Search for the cell housing the specified text and yield its [x, y] center coordinate. 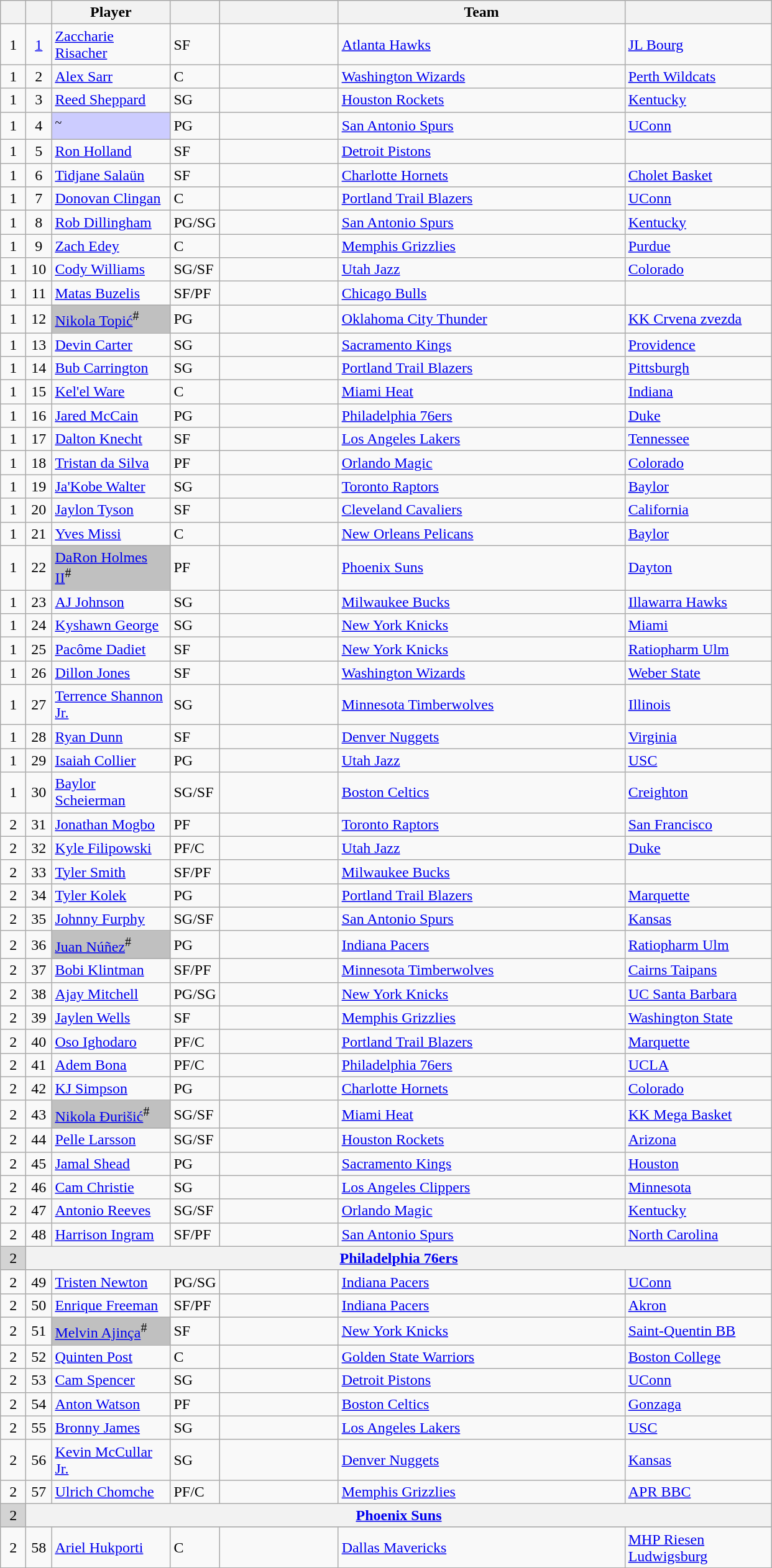
4 [39, 125]
California [698, 510]
Creighton [698, 793]
36 [39, 944]
Enrique Freeman [111, 1305]
24 [39, 626]
11 [39, 293]
Pittsburgh [698, 368]
Oklahoma City Thunder [481, 319]
Matas Buzelis [111, 293]
KK Mega Basket [698, 1114]
57 [39, 1492]
47 [39, 1211]
42 [39, 1088]
16 [39, 416]
Harrison Ingram [111, 1234]
32 [39, 848]
15 [39, 392]
Oso Ighodaro [111, 1041]
Cholet Basket [698, 175]
Kel'el Ware [111, 392]
KJ Simpson [111, 1088]
30 [39, 793]
22 [39, 568]
Tidjane Salaün [111, 175]
JL Bourg [698, 45]
Jared McCain [111, 416]
KK Crvena zvezda [698, 319]
51 [39, 1331]
10 [39, 270]
Johnny Furphy [111, 919]
Nikola Đurišić# [111, 1114]
Cleveland Cavaliers [481, 510]
3 [39, 100]
20 [39, 510]
53 [39, 1380]
Antonio Reeves [111, 1211]
Ulrich Chomche [111, 1492]
Tyler Smith [111, 872]
Weber State [698, 673]
Atlanta Hawks [481, 45]
Kyle Filipowski [111, 848]
14 [39, 368]
34 [39, 895]
44 [39, 1140]
Illawarra Hawks [698, 602]
26 [39, 673]
Baylor Scheierman [111, 793]
Ariel Hukporti [111, 1547]
Virginia [698, 737]
New Orleans Pelicans [481, 534]
UC Santa Barbara [698, 994]
Bobi Klintman [111, 970]
Kevin McCullar Jr. [111, 1460]
39 [39, 1018]
49 [39, 1282]
Kyshawn George [111, 626]
DaRon Holmes II# [111, 568]
Alex Sarr [111, 76]
Juan Núñez# [111, 944]
Ajay Mitchell [111, 994]
Saint-Quentin BB [698, 1331]
54 [39, 1404]
46 [39, 1187]
18 [39, 463]
Illinois [698, 704]
Houston [698, 1164]
AJ Johnson [111, 602]
Pelle Larsson [111, 1140]
Perth Wildcats [698, 76]
Pacôme Dadiet [111, 649]
Chicago Bulls [481, 293]
Dayton [698, 568]
Donovan Clingan [111, 199]
Tristen Newton [111, 1282]
Rob Dillingham [111, 222]
9 [39, 246]
Miami [698, 626]
Bub Carrington [111, 368]
50 [39, 1305]
Player [111, 12]
Ryan Dunn [111, 737]
Ja'Kobe Walter [111, 486]
Tyler Kolek [111, 895]
MHP Riesen Ludwigsburg [698, 1547]
23 [39, 602]
Adem Bona [111, 1065]
Zach Edey [111, 246]
Zaccharie Risacher [111, 45]
Jaylen Wells [111, 1018]
35 [39, 919]
21 [39, 534]
Devin Carter [111, 345]
6 [39, 175]
55 [39, 1428]
Dillon Jones [111, 673]
17 [39, 439]
12 [39, 319]
33 [39, 872]
25 [39, 649]
~ [111, 125]
5 [39, 152]
Tennessee [698, 439]
Reed Sheppard [111, 100]
37 [39, 970]
Providence [698, 345]
Ron Holland [111, 152]
31 [39, 824]
Gonzaga [698, 1404]
Quinten Post [111, 1357]
Akron [698, 1305]
27 [39, 704]
Cam Spencer [111, 1380]
40 [39, 1041]
Team [481, 12]
Washington State [698, 1018]
North Carolina [698, 1234]
41 [39, 1065]
29 [39, 760]
Dalton Knecht [111, 439]
Minnesota [698, 1187]
52 [39, 1357]
UCLA [698, 1065]
Yves Missi [111, 534]
Dallas Mavericks [481, 1547]
Jonathan Mogbo [111, 824]
Cody Williams [111, 270]
Purdue [698, 246]
43 [39, 1114]
Terrence Shannon Jr. [111, 704]
Tristan da Silva [111, 463]
Bronny James [111, 1428]
13 [39, 345]
Cairns Taipans [698, 970]
Nikola Topić# [111, 319]
58 [39, 1547]
Boston College [698, 1357]
48 [39, 1234]
APR BBC [698, 1492]
8 [39, 222]
Los Angeles Clippers [481, 1187]
19 [39, 486]
56 [39, 1460]
Indiana [698, 392]
45 [39, 1164]
San Francisco [698, 824]
28 [39, 737]
Jamal Shead [111, 1164]
Isaiah Collier [111, 760]
Golden State Warriors [481, 1357]
Cam Christie [111, 1187]
Arizona [698, 1140]
7 [39, 199]
Melvin Ajinça# [111, 1331]
Anton Watson [111, 1404]
Jaylon Tyson [111, 510]
38 [39, 994]
